Provide the [x, y] coordinate of the cell's center where the given text is located.  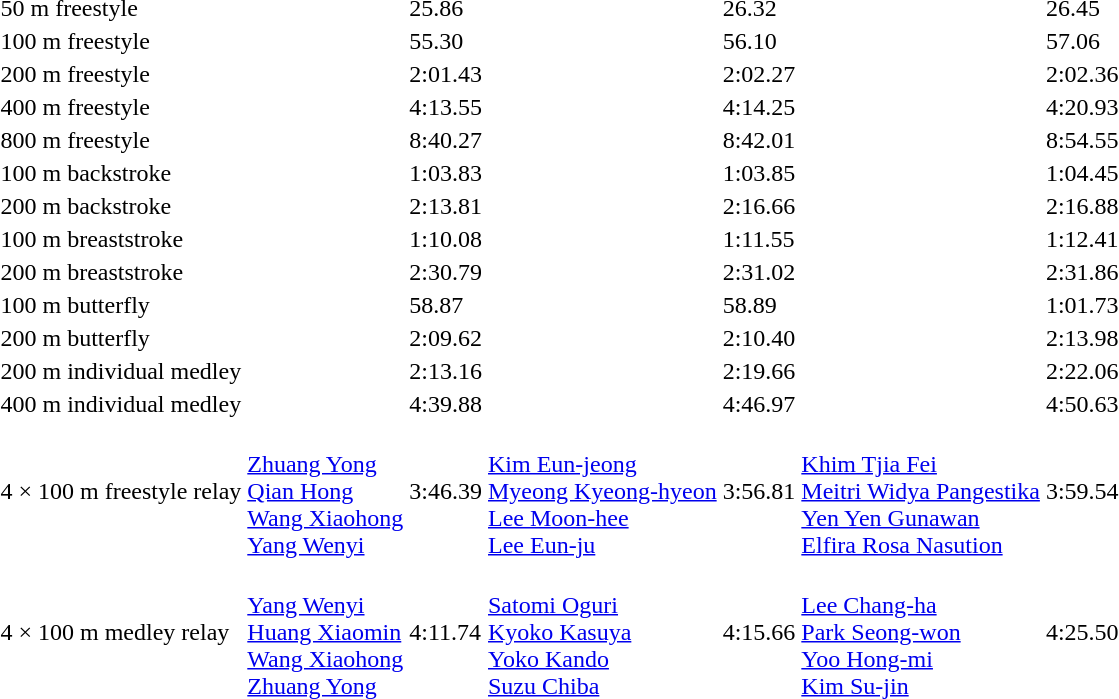
3:56.81 [759, 491]
55.30 [446, 41]
2:19.66 [759, 371]
1:03.85 [759, 173]
2:13.16 [446, 371]
2:30.79 [446, 272]
4:13.55 [446, 107]
58.87 [446, 305]
2:31.02 [759, 272]
1:10.08 [446, 239]
1:11.55 [759, 239]
2:10.40 [759, 338]
1:03.83 [446, 173]
4:39.88 [446, 404]
8:42.01 [759, 140]
2:01.43 [446, 74]
2:13.81 [446, 206]
Kim Eun-jeongMyeong Kyeong-hyeonLee Moon-heeLee Eun-ju [603, 491]
58.89 [759, 305]
4:46.97 [759, 404]
2:09.62 [446, 338]
8:40.27 [446, 140]
Zhuang YongQian HongWang XiaohongYang Wenyi [326, 491]
56.10 [759, 41]
2:02.27 [759, 74]
2:16.66 [759, 206]
3:46.39 [446, 491]
Khim Tjia FeiMeitri Widya PangestikaYen Yen GunawanElfira Rosa Nasution [921, 491]
4:14.25 [759, 107]
